Detect which cell encompasses the target text, then output its (x, y) center coordinate. 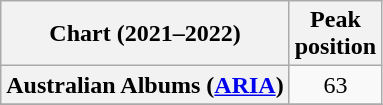
Australian Albums (ARIA) (145, 85)
63 (335, 85)
Peakposition (335, 34)
Chart (2021–2022) (145, 34)
